Identify which cell holds the provided text, then report its (x, y) central coordinate. 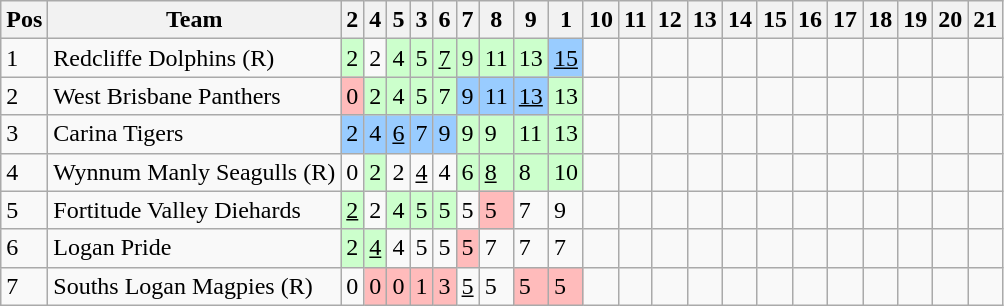
Redcliffe Dolphins (R) (194, 58)
Wynnum Manly Seagulls (R) (194, 172)
21 (986, 20)
Pos (24, 20)
16 (810, 20)
Team (194, 20)
12 (670, 20)
19 (916, 20)
Carina Tigers (194, 134)
18 (880, 20)
17 (846, 20)
14 (740, 20)
20 (950, 20)
Logan Pride (194, 248)
Souths Logan Magpies (R) (194, 286)
West Brisbane Panthers (194, 96)
Fortitude Valley Diehards (194, 210)
